Return [X, Y] of the center of cell containing provided text 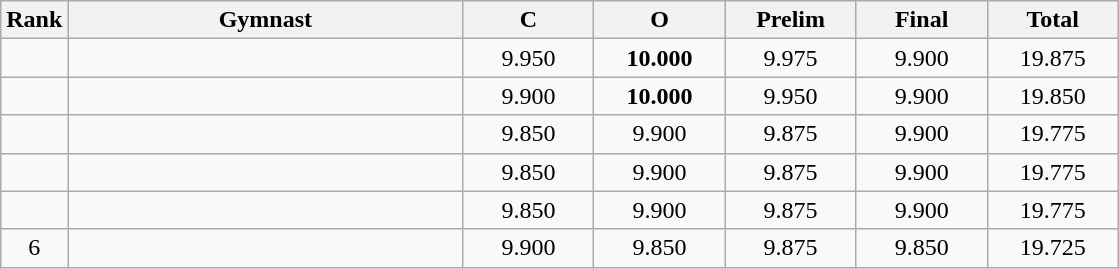
Total [1052, 20]
6 [34, 248]
Prelim [790, 20]
O [660, 20]
Gymnast [266, 20]
19.850 [1052, 96]
Final [922, 20]
C [528, 20]
19.875 [1052, 58]
19.725 [1052, 248]
Rank [34, 20]
9.975 [790, 58]
